Search for the cell housing the specified text and yield its (X, Y) center coordinate. 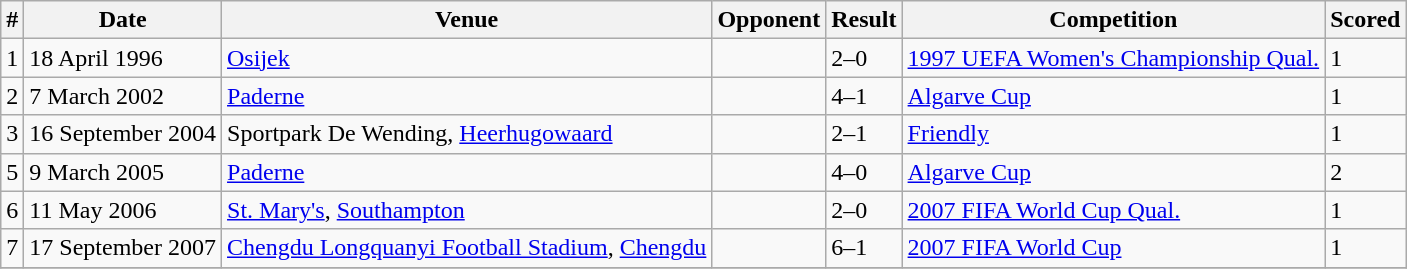
Scored (1366, 20)
7 (12, 248)
# (12, 20)
Chengdu Longquanyi Football Stadium, Chengdu (467, 248)
4–0 (864, 172)
6 (12, 210)
Date (123, 20)
Friendly (1114, 134)
11 May 2006 (123, 210)
Opponent (769, 20)
Osijek (467, 58)
St. Mary's, Southampton (467, 210)
2007 FIFA World Cup Qual. (1114, 210)
18 April 1996 (123, 58)
2–1 (864, 134)
3 (12, 134)
9 March 2005 (123, 172)
Competition (1114, 20)
7 March 2002 (123, 96)
16 September 2004 (123, 134)
4–1 (864, 96)
Result (864, 20)
1997 UEFA Women's Championship Qual. (1114, 58)
Venue (467, 20)
5 (12, 172)
2007 FIFA World Cup (1114, 248)
Sportpark De Wending, Heerhugowaard (467, 134)
6–1 (864, 248)
17 September 2007 (123, 248)
